Identify which cell holds the provided text, then report its (x, y) central coordinate. 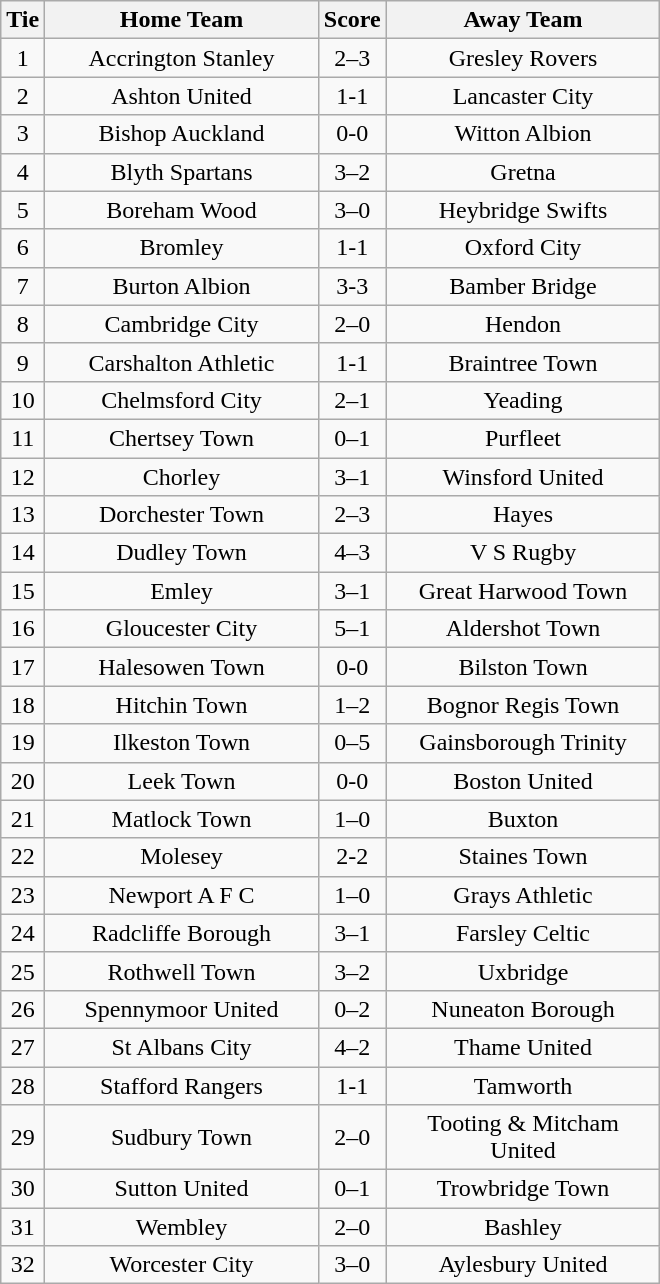
Oxford City (523, 248)
7 (23, 286)
Boreham Wood (182, 210)
19 (23, 743)
Bishop Auckland (182, 134)
Witton Albion (523, 134)
Blyth Spartans (182, 172)
Halesowen Town (182, 667)
30 (23, 1189)
Hitchin Town (182, 705)
Leek Town (182, 781)
Nuneaton Borough (523, 1009)
Bamber Bridge (523, 286)
4–2 (352, 1047)
Gloucester City (182, 629)
Winsford United (523, 477)
22 (23, 857)
Gresley Rovers (523, 58)
Braintree Town (523, 362)
2-2 (352, 857)
Dudley Town (182, 553)
14 (23, 553)
12 (23, 477)
V S Rugby (523, 553)
Aldershot Town (523, 629)
Wembley (182, 1227)
16 (23, 629)
Thame United (523, 1047)
32 (23, 1265)
24 (23, 933)
Trowbridge Town (523, 1189)
Heybridge Swifts (523, 210)
Gainsborough Trinity (523, 743)
Grays Athletic (523, 895)
Ashton United (182, 96)
2 (23, 96)
0–2 (352, 1009)
Worcester City (182, 1265)
Tooting & Mitcham United (523, 1138)
Emley (182, 591)
Bromley (182, 248)
Lancaster City (523, 96)
Rothwell Town (182, 971)
Burton Albion (182, 286)
Home Team (182, 20)
21 (23, 819)
18 (23, 705)
2–1 (352, 400)
Score (352, 20)
Carshalton Athletic (182, 362)
8 (23, 324)
Bilston Town (523, 667)
Chelmsford City (182, 400)
Purfleet (523, 438)
Molesey (182, 857)
Aylesbury United (523, 1265)
Hendon (523, 324)
4 (23, 172)
11 (23, 438)
13 (23, 515)
Bashley (523, 1227)
Staines Town (523, 857)
Accrington Stanley (182, 58)
Dorchester Town (182, 515)
27 (23, 1047)
3-3 (352, 286)
Stafford Rangers (182, 1085)
Radcliffe Borough (182, 933)
Tamworth (523, 1085)
26 (23, 1009)
Uxbridge (523, 971)
Buxton (523, 819)
17 (23, 667)
Ilkeston Town (182, 743)
20 (23, 781)
15 (23, 591)
25 (23, 971)
Farsley Celtic (523, 933)
28 (23, 1085)
Newport A F C (182, 895)
Cambridge City (182, 324)
5 (23, 210)
Gretna (523, 172)
29 (23, 1138)
0–5 (352, 743)
Tie (23, 20)
Sutton United (182, 1189)
Sudbury Town (182, 1138)
4–3 (352, 553)
31 (23, 1227)
10 (23, 400)
3 (23, 134)
Matlock Town (182, 819)
St Albans City (182, 1047)
Hayes (523, 515)
9 (23, 362)
23 (23, 895)
1 (23, 58)
Chertsey Town (182, 438)
Chorley (182, 477)
Away Team (523, 20)
1–2 (352, 705)
Boston United (523, 781)
6 (23, 248)
5–1 (352, 629)
Great Harwood Town (523, 591)
Yeading (523, 400)
Bognor Regis Town (523, 705)
Spennymoor United (182, 1009)
